Scan for the cell matching the given text and deliver its (x, y) coordinate at center. 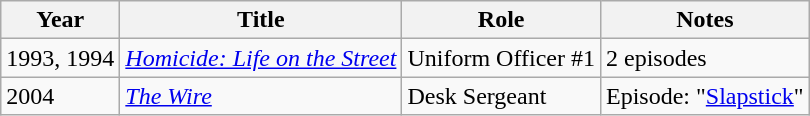
Homicide: Life on the Street (261, 58)
1993, 1994 (60, 58)
Notes (704, 20)
Year (60, 20)
Desk Sergeant (502, 96)
Episode: "Slapstick" (704, 96)
2004 (60, 96)
Role (502, 20)
Title (261, 20)
Uniform Officer #1 (502, 58)
2 episodes (704, 58)
The Wire (261, 96)
